Provide the (x, y) coordinate of the cell's center where the given text is located.  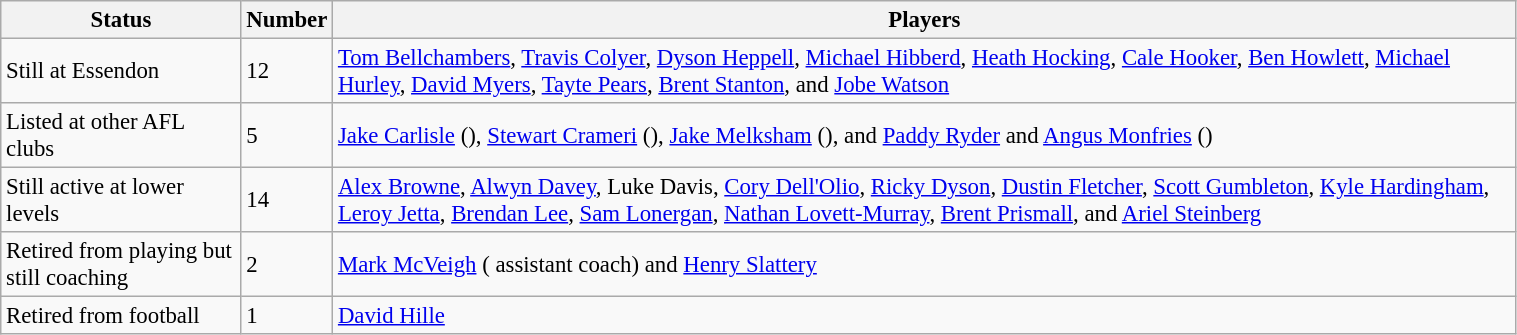
Retired from football (121, 316)
Number (287, 20)
5 (287, 136)
Listed at other AFL clubs (121, 136)
12 (287, 72)
2 (287, 264)
Still at Essendon (121, 72)
14 (287, 200)
Players (924, 20)
1 (287, 316)
Mark McVeigh ( assistant coach) and Henry Slattery (924, 264)
Still active at lower levels (121, 200)
Retired from playing but still coaching (121, 264)
David Hille (924, 316)
Jake Carlisle (), Stewart Crameri (), Jake Melksham (), and Paddy Ryder and Angus Monfries () (924, 136)
Status (121, 20)
